Pinpoint the cell where the given text exists, returning its (X, Y) midpoint coordinate. 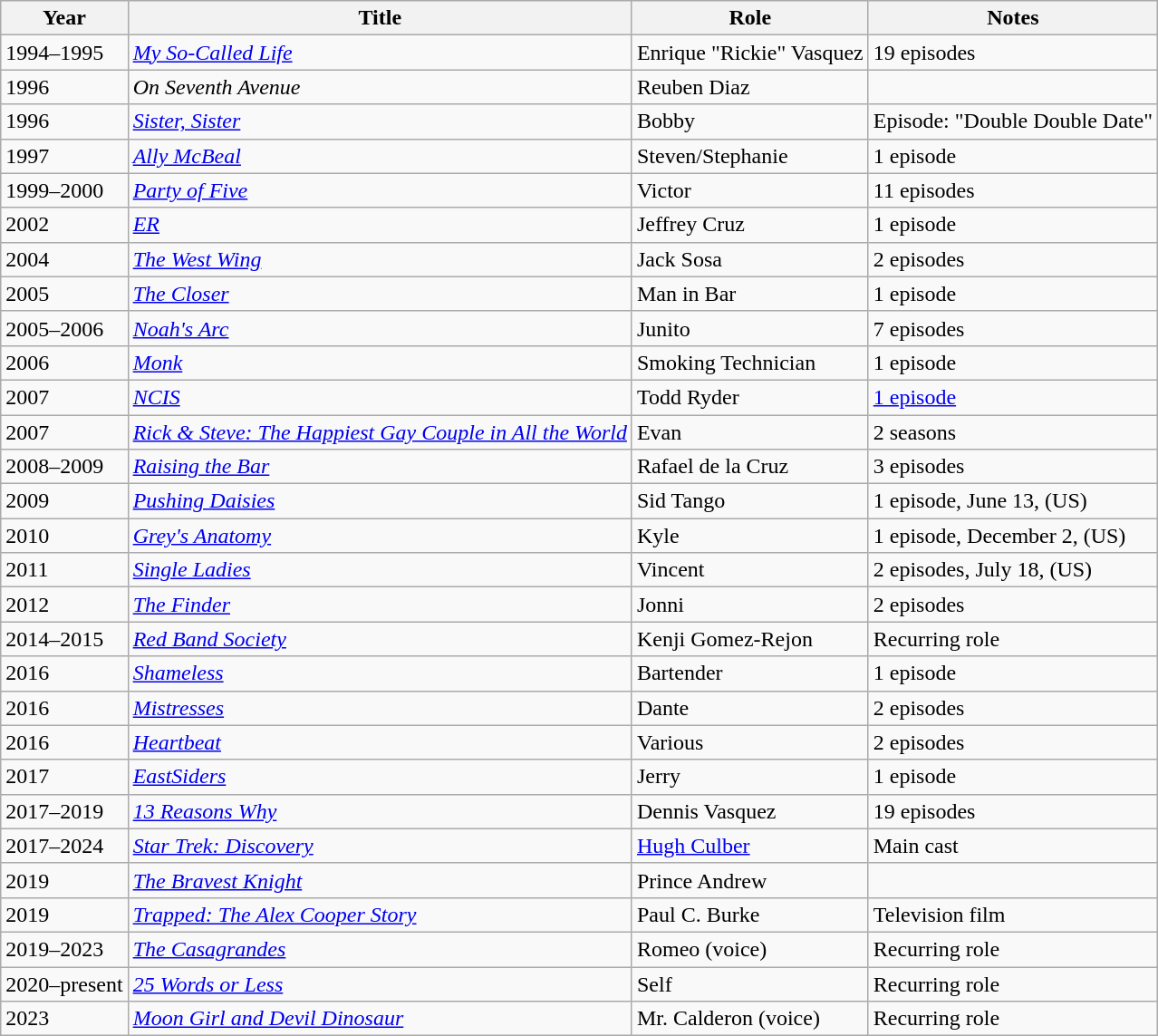
Jerry (750, 777)
1 episode, December 2, (US) (1013, 536)
2 episodes, July 18, (US) (1013, 570)
The Bravest Knight (380, 880)
2 seasons (1013, 432)
Vincent (750, 570)
Dennis Vasquez (750, 811)
Grey's Anatomy (380, 536)
Star Trek: Discovery (380, 846)
Heartbeat (380, 742)
Pushing Daisies (380, 501)
1999–2000 (64, 190)
Title (380, 18)
Self (750, 983)
2011 (64, 570)
Jonni (750, 605)
Single Ladies (380, 570)
Todd Ryder (750, 397)
13 Reasons Why (380, 811)
The Closer (380, 294)
2020–present (64, 983)
2002 (64, 225)
Enrique "Rickie" Vasquez (750, 53)
Jeffrey Cruz (750, 225)
My So-Called Life (380, 53)
Sister, Sister (380, 121)
Monk (380, 363)
Rafael de la Cruz (750, 467)
Romeo (voice) (750, 949)
Victor (750, 190)
2006 (64, 363)
EastSiders (380, 777)
Episode: "Double Double Date" (1013, 121)
7 episodes (1013, 328)
2023 (64, 1019)
The Finder (380, 605)
Mistresses (380, 708)
Bartender (750, 673)
Man in Bar (750, 294)
Dante (750, 708)
2008–2009 (64, 467)
Kyle (750, 536)
Notes (1013, 18)
2010 (64, 536)
Television film (1013, 915)
2004 (64, 259)
11 episodes (1013, 190)
Jack Sosa (750, 259)
Noah's Arc (380, 328)
Trapped: The Alex Cooper Story (380, 915)
2014–2015 (64, 639)
2005–2006 (64, 328)
1997 (64, 156)
Red Band Society (380, 639)
Hugh Culber (750, 846)
Evan (750, 432)
2019–2023 (64, 949)
Various (750, 742)
Prince Andrew (750, 880)
Paul C. Burke (750, 915)
2017–2024 (64, 846)
Ally McBeal (380, 156)
2017 (64, 777)
2017–2019 (64, 811)
Kenji Gomez-Rejon (750, 639)
Rick & Steve: The Happiest Gay Couple in All the World (380, 432)
Main cast (1013, 846)
1 episode, June 13, (US) (1013, 501)
Junito (750, 328)
NCIS (380, 397)
Bobby (750, 121)
2012 (64, 605)
The Casagrandes (380, 949)
2009 (64, 501)
Shameless (380, 673)
The West Wing (380, 259)
On Seventh Avenue (380, 87)
Reuben Diaz (750, 87)
Role (750, 18)
Steven/Stephanie (750, 156)
Year (64, 18)
ER (380, 225)
Sid Tango (750, 501)
Raising the Bar (380, 467)
Smoking Technician (750, 363)
Party of Five (380, 190)
Moon Girl and Devil Dinosaur (380, 1019)
3 episodes (1013, 467)
Mr. Calderon (voice) (750, 1019)
2005 (64, 294)
1994–1995 (64, 53)
25 Words or Less (380, 983)
